From the cell containing the given text, extract its center point as [X, Y] coordinate. 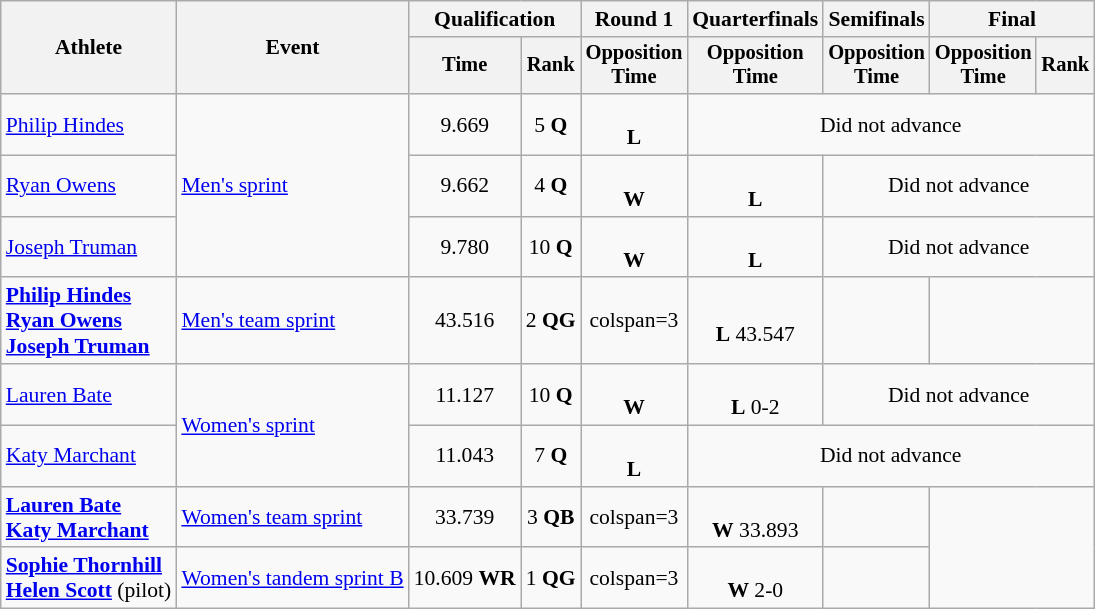
Women's team sprint [292, 518]
Women's tandem sprint B [292, 578]
Men's sprint [292, 186]
Semifinals [876, 19]
Women's sprint [292, 425]
2 QG [551, 322]
9.669 [465, 124]
4 Q [551, 186]
10.609 WR [465, 578]
Quarterfinals [755, 19]
43.516 [465, 322]
L 43.547 [755, 322]
Sophie ThornhillHelen Scott (pilot) [89, 578]
Event [292, 48]
Katy Marchant [89, 456]
Philip HindesRyan OwensJoseph Truman [89, 322]
Lauren Bate [89, 394]
9.780 [465, 248]
Round 1 [634, 19]
Athlete [89, 48]
Men's team sprint [292, 322]
Final [1012, 19]
Lauren BateKaty Marchant [89, 518]
Time [465, 66]
Philip Hindes [89, 124]
Qualification [495, 19]
W 2-0 [755, 578]
L 0-2 [755, 394]
1 QG [551, 578]
3 QB [551, 518]
7 Q [551, 456]
5 Q [551, 124]
9.662 [465, 186]
W 33.893 [755, 518]
11.043 [465, 456]
Joseph Truman [89, 248]
11.127 [465, 394]
Ryan Owens [89, 186]
33.739 [465, 518]
